Pinpoint the cell where the given text exists, returning its (X, Y) midpoint coordinate. 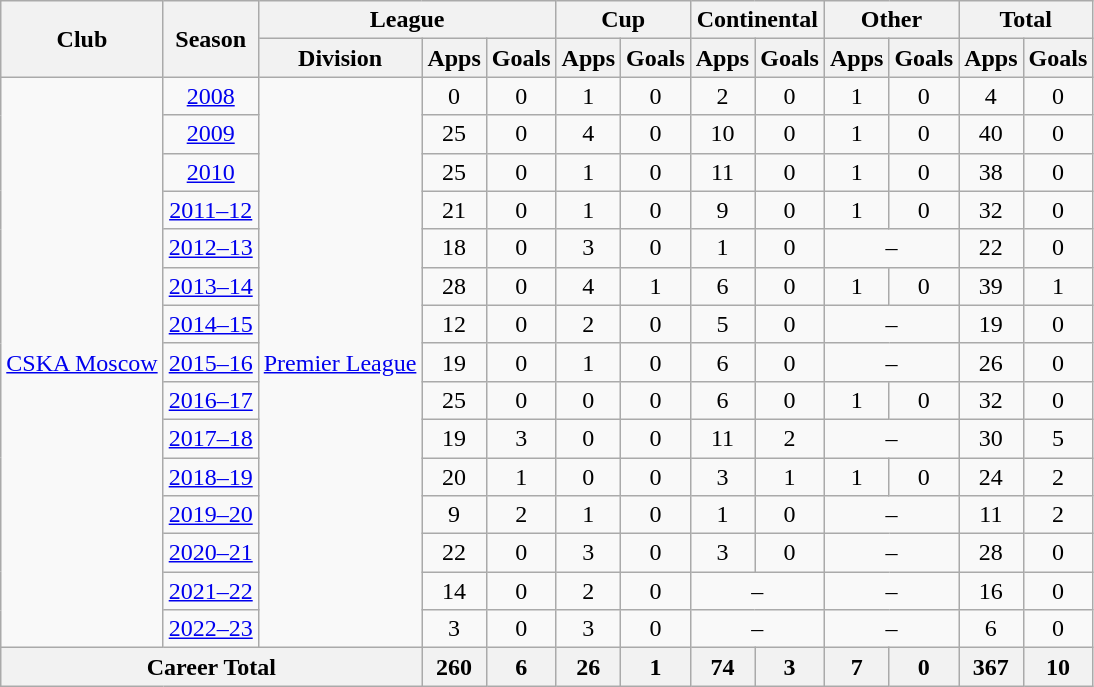
2019–20 (210, 515)
2011–12 (210, 210)
40 (991, 134)
Club (82, 39)
2013–14 (210, 286)
24 (991, 477)
20 (454, 477)
30 (991, 438)
Division (340, 58)
18 (454, 248)
21 (454, 210)
2009 (210, 134)
Career Total (212, 667)
Season (210, 39)
2018–19 (210, 477)
12 (454, 324)
Cup (623, 20)
38 (991, 172)
2010 (210, 172)
2022–23 (210, 629)
Premier League (340, 362)
Total (1026, 20)
2017–18 (210, 438)
74 (722, 667)
260 (454, 667)
Continental (757, 20)
39 (991, 286)
7 (856, 667)
2012–13 (210, 248)
2020–21 (210, 553)
2015–16 (210, 362)
2016–17 (210, 400)
367 (991, 667)
2021–22 (210, 591)
2014–15 (210, 324)
CSKA Moscow (82, 362)
League (407, 20)
16 (991, 591)
Other (891, 20)
14 (454, 591)
2008 (210, 96)
